For the text-containing cell, return its midpoint in (x, y) coordinate format. 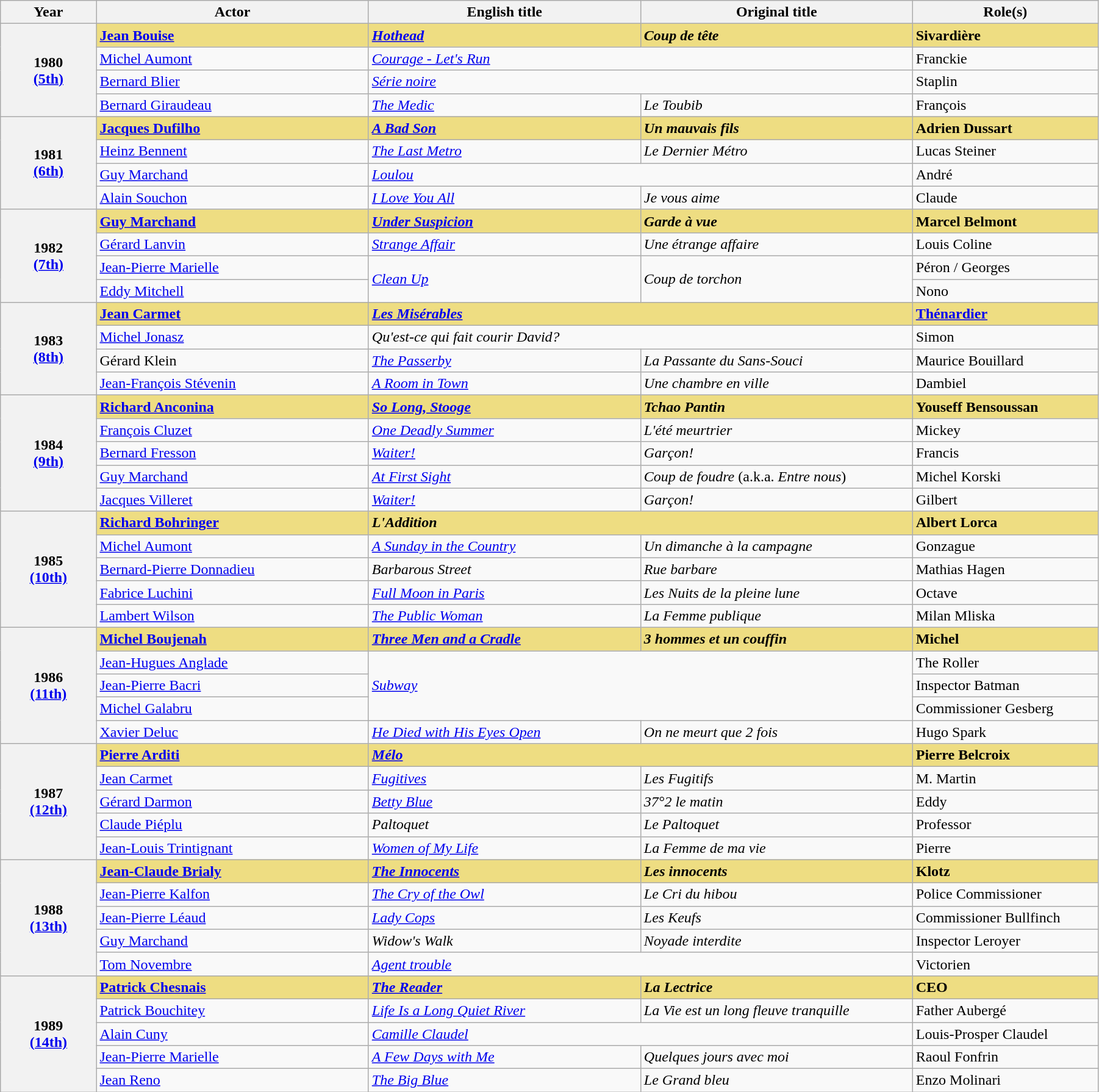
Under Suspicion (504, 221)
Lucas Steiner (1005, 151)
Fabrice Luchini (232, 592)
He Died with His Eyes Open (504, 732)
Jean-Pierre Kalfon (232, 894)
Subway (640, 685)
François Cluzet (232, 430)
37°2 le matin (776, 802)
Patrick Bouchitey (232, 1010)
Bernard Blier (232, 82)
Jacques Villeret (232, 500)
Péron / Georges (1005, 267)
Professor (1005, 825)
Jacques Dufilho (232, 128)
Klotz (1005, 871)
Hothead (504, 35)
Les Nuits de la pleine lune (776, 592)
Youseff Bensoussan (1005, 407)
Simon (1005, 337)
Mathias Hagen (1005, 569)
Enzo Molinari (1005, 1080)
The Last Metro (504, 151)
The Reader (504, 987)
Gérard Lanvin (232, 244)
The Medic (504, 105)
François (1005, 105)
Le Grand bleu (776, 1080)
Lambert Wilson (232, 616)
Bernard-Pierre Donnadieu (232, 569)
At First Sight (504, 476)
Tchao Pantin (776, 407)
Jean-Hugues Anglade (232, 662)
Betty Blue (504, 802)
A Bad Son (504, 128)
Heinz Bennent (232, 151)
Camille Claudel (640, 1034)
1989(14th) (49, 1033)
The Big Blue (504, 1080)
La Vie est un long fleuve tranquille (776, 1010)
Octave (1005, 592)
Gérard Klein (232, 361)
Police Commissioner (1005, 894)
Actor (232, 12)
Hugo Spark (1005, 732)
1981(6th) (49, 163)
Courage - Let's Run (640, 59)
Jean-Pierre Bacri (232, 686)
M. Martin (1005, 778)
Jean Reno (232, 1080)
1986(11th) (49, 685)
A Room in Town (504, 384)
Alain Souchon (232, 198)
La Passante du Sans-Souci (776, 361)
Coup de foudre (a.k.a. Entre nous) (776, 476)
Mickey (1005, 430)
La Femme de ma vie (776, 848)
L'Addition (640, 523)
Eddy Mitchell (232, 291)
Milan Mliska (1005, 616)
Inspector Batman (1005, 686)
The Public Woman (504, 616)
Dambiel (1005, 384)
Noyade interdite (776, 941)
Fugitives (504, 778)
Michel Korski (1005, 476)
Role(s) (1005, 12)
André (1005, 174)
Albert Lorca (1005, 523)
Les innocents (776, 871)
Jean-Louis Trintignant (232, 848)
1980(5th) (49, 70)
Louis Coline (1005, 244)
Jean-François Stévenin (232, 384)
Les Misérables (640, 314)
Barbarous Street (504, 569)
Une étrange affaire (776, 244)
Bernard Giraudeau (232, 105)
English title (504, 12)
A Few Days with Me (504, 1057)
A Sunday in the Country (504, 546)
Michel (1005, 639)
So Long, Stooge (504, 407)
Qu'est-ce qui fait courir David? (640, 337)
Life Is a Long Quiet River (504, 1010)
Commissioner Gesberg (1005, 709)
Eddy (1005, 802)
CEO (1005, 987)
Franckie (1005, 59)
La Femme publique (776, 616)
Richard Anconina (232, 407)
Richard Bohringer (232, 523)
Les Keufs (776, 918)
1985(10th) (49, 569)
Jean Bouise (232, 35)
Agent trouble (640, 964)
Pierre (1005, 848)
Claude (1005, 198)
Je vous aime (776, 198)
The Passerby (504, 361)
Sivardière (1005, 35)
Xavier Deluc (232, 732)
Father Aubergé (1005, 1010)
Claude Piéplu (232, 825)
Pierre Belcroix (1005, 755)
Loulou (640, 174)
Mélo (640, 755)
One Deadly Summer (504, 430)
Quelques jours avec moi (776, 1057)
Gonzague (1005, 546)
The Innocents (504, 871)
1984(9th) (49, 453)
Le Paltoquet (776, 825)
Maurice Bouillard (1005, 361)
Commissioner Bullfinch (1005, 918)
Patrick Chesnais (232, 987)
Three Men and a Cradle (504, 639)
Lady Cops (504, 918)
Michel Jonasz (232, 337)
Year (49, 12)
Staplin (1005, 82)
Victorien (1005, 964)
Adrien Dussart (1005, 128)
Une chambre en ville (776, 384)
Thénardier (1005, 314)
The Roller (1005, 662)
Le Toubib (776, 105)
Rue barbare (776, 569)
Marcel Belmont (1005, 221)
Raoul Fonfrin (1005, 1057)
Full Moon in Paris (504, 592)
I Love You All (504, 198)
Coup de tête (776, 35)
Gilbert (1005, 500)
Michel Galabru (232, 709)
On ne meurt que 2 fois (776, 732)
Le Cri du hibou (776, 894)
Un mauvais fils (776, 128)
1987(12th) (49, 802)
La Lectrice (776, 987)
The Cry of the Owl (504, 894)
Inspector Leroyer (1005, 941)
Francis (1005, 453)
Coup de torchon (776, 279)
L'été meurtrier (776, 430)
Michel Boujenah (232, 639)
1982(7th) (49, 256)
Gérard Darmon (232, 802)
Clean Up (504, 279)
Women of My Life (504, 848)
Les Fugitifs (776, 778)
Jean-Claude Brialy (232, 871)
Bernard Fresson (232, 453)
1983(8th) (49, 349)
Tom Novembre (232, 964)
Série noire (640, 82)
Original title (776, 12)
Widow's Walk (504, 941)
Garde à vue (776, 221)
Un dimanche à la campagne (776, 546)
Alain Cuny (232, 1034)
Pierre Arditi (232, 755)
Strange Affair (504, 244)
Paltoquet (504, 825)
3 hommes et un couffin (776, 639)
Nono (1005, 291)
Louis-Prosper Claudel (1005, 1034)
Le Dernier Métro (776, 151)
1988(13th) (49, 918)
Jean-Pierre Léaud (232, 918)
